Return the [x, y] coordinate for the center point of the cell that contains the specified text.  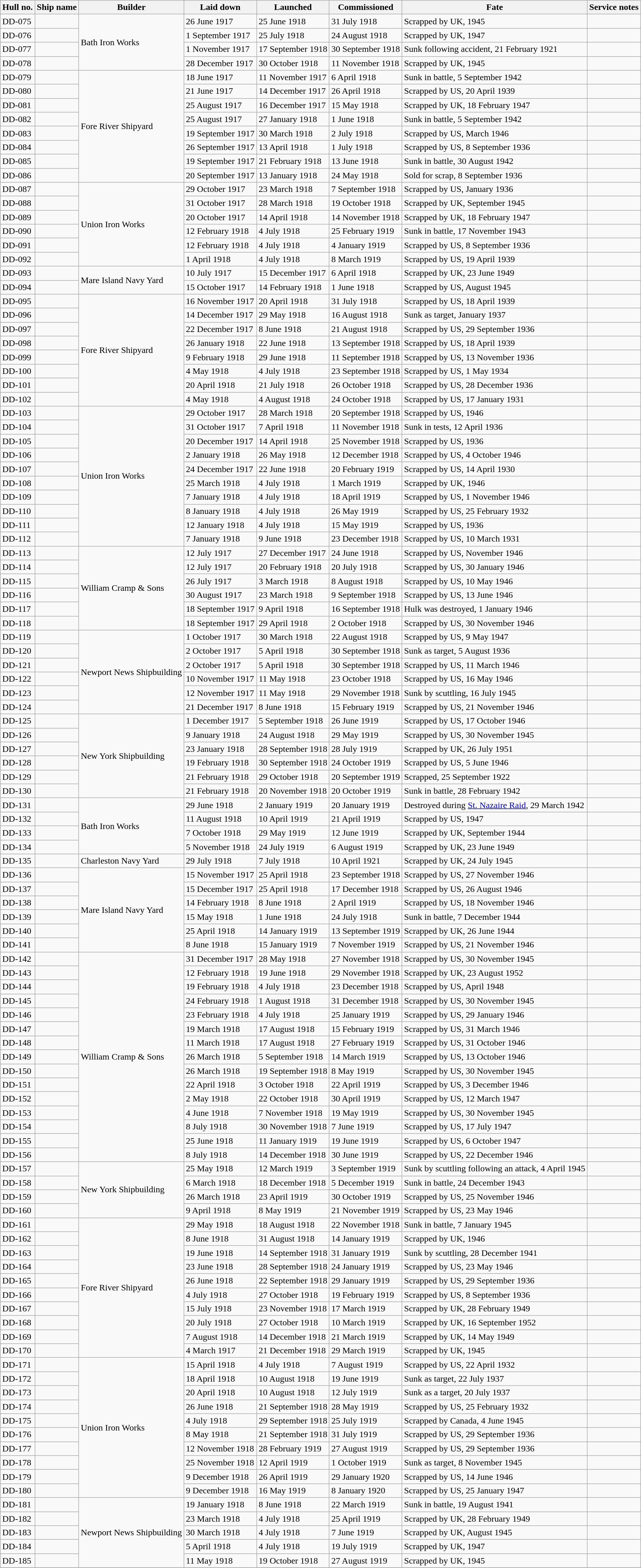
13 June 1918 [366, 161]
5 December 1919 [366, 1183]
Scrapped by US, 6 October 1947 [495, 1141]
DD-182 [18, 1519]
8 January 1920 [366, 1490]
DD-114 [18, 567]
Sunk by scuttling, 28 December 1941 [495, 1253]
25 March 1918 [220, 483]
Launched [293, 7]
DD-106 [18, 455]
28 July 1919 [366, 749]
20 February 1918 [293, 567]
Scrapped by US, 31 October 1946 [495, 1043]
Sold for scrap, 8 September 1936 [495, 175]
Scrapped by US, 29 January 1946 [495, 1015]
15 January 1919 [293, 945]
7 August 1918 [220, 1337]
DD-100 [18, 371]
14 November 1918 [366, 217]
2 May 1918 [220, 1099]
Scrapped by US, 14 April 1930 [495, 469]
DD-160 [18, 1211]
DD-128 [18, 763]
21 December 1917 [220, 707]
Sunk in battle, 19 August 1941 [495, 1504]
DD-163 [18, 1253]
21 July 1918 [293, 385]
7 July 1918 [293, 861]
DD-162 [18, 1239]
9 September 1918 [366, 595]
DD-113 [18, 553]
9 June 1918 [293, 539]
27 January 1918 [293, 119]
23 February 1918 [220, 1015]
1 November 1917 [220, 49]
DD-159 [18, 1197]
Scrapped by US, 26 August 1946 [495, 889]
30 June 1919 [366, 1155]
Sunk in battle, 24 December 1943 [495, 1183]
DD-172 [18, 1379]
DD-091 [18, 245]
DD-132 [18, 819]
16 August 1918 [366, 315]
Sunk as target, 22 July 1937 [495, 1379]
4 June 1918 [220, 1113]
16 May 1919 [293, 1490]
28 May 1919 [366, 1407]
DD-181 [18, 1504]
Sunk as target, 8 November 1945 [495, 1462]
Scrapped, 25 September 1922 [495, 777]
20 October 1919 [366, 791]
23 June 1918 [220, 1267]
11 August 1918 [220, 819]
27 February 1919 [366, 1043]
7 August 1919 [366, 1365]
Sunk following accident, 21 February 1921 [495, 49]
4 August 1918 [293, 399]
DD-092 [18, 259]
Charleston Navy Yard [131, 861]
25 February 1919 [366, 231]
DD-174 [18, 1407]
DD-095 [18, 301]
12 March 1919 [293, 1169]
Sunk in battle, 7 January 1945 [495, 1225]
15 July 1918 [220, 1309]
20 December 1917 [220, 441]
29 March 1919 [366, 1351]
DD-109 [18, 497]
21 November 1919 [366, 1211]
30 October 1918 [293, 63]
Ship name [57, 7]
19 July 1919 [366, 1547]
15 November 1917 [220, 875]
DD-104 [18, 427]
DD-138 [18, 903]
8 January 1918 [220, 511]
20 September 1919 [366, 777]
7 November 1918 [293, 1113]
DD-129 [18, 777]
DD-133 [18, 833]
Scrapped by US, April 1948 [495, 987]
13 September 1919 [366, 931]
23 October 1918 [366, 679]
DD-102 [18, 399]
Hull no. [18, 7]
Scrapped by UK, August 1945 [495, 1533]
9 February 1918 [220, 357]
Sunk in battle, 17 November 1943 [495, 231]
1 December 1917 [220, 721]
DD-107 [18, 469]
26 October 1918 [366, 385]
DD-142 [18, 959]
DD-085 [18, 161]
DD-126 [18, 735]
1 March 1919 [366, 483]
29 September 1918 [293, 1421]
Scrapped by US, 25 November 1946 [495, 1197]
DD-115 [18, 581]
DD-116 [18, 595]
1 July 1918 [366, 147]
20 September 1917 [220, 175]
DD-134 [18, 847]
21 August 1918 [366, 329]
11 March 1918 [220, 1043]
12 July 1919 [366, 1393]
DD-111 [18, 525]
DD-122 [18, 679]
22 April 1919 [366, 1085]
19 February 1919 [366, 1294]
Scrapped by UK, 24 July 1945 [495, 861]
22 December 1917 [220, 329]
30 August 1917 [220, 595]
26 May 1919 [366, 511]
DD-176 [18, 1435]
8 March 1919 [366, 259]
DD-149 [18, 1057]
Sunk as target, 5 August 1936 [495, 651]
Sunk in battle, 30 August 1942 [495, 161]
21 June 1917 [220, 91]
30 November 1918 [293, 1127]
Scrapped by US, 5 June 1946 [495, 763]
24 December 1917 [220, 469]
DD-076 [18, 35]
26 September 1917 [220, 147]
28 February 1919 [293, 1449]
DD-105 [18, 441]
25 April 1919 [366, 1519]
DD-103 [18, 413]
1 September 1917 [220, 35]
12 April 1919 [293, 1462]
DD-146 [18, 1015]
DD-147 [18, 1029]
10 November 1917 [220, 679]
12 November 1917 [220, 693]
22 March 1919 [366, 1504]
30 April 1919 [366, 1099]
26 April 1919 [293, 1476]
14 March 1919 [366, 1057]
Scrapped by US, 13 October 1946 [495, 1057]
27 November 1918 [366, 959]
16 November 1917 [220, 301]
Scrapped by US, November 1946 [495, 553]
Builder [131, 7]
2 October 1918 [366, 623]
Scrapped by UK, 23 August 1952 [495, 973]
10 March 1919 [366, 1323]
DD-083 [18, 133]
Scrapped by US, 3 December 1946 [495, 1085]
9 January 1918 [220, 735]
13 January 1918 [293, 175]
26 May 1918 [293, 455]
22 September 1918 [293, 1281]
12 January 1918 [220, 525]
DD-184 [18, 1547]
Scrapped by US, 22 December 1946 [495, 1155]
20 January 1919 [366, 805]
17 September 1918 [293, 49]
DD-118 [18, 623]
DD-167 [18, 1309]
Sunk by scuttling, 16 July 1945 [495, 693]
13 April 1918 [293, 147]
DD-117 [18, 609]
DD-156 [18, 1155]
25 May 1918 [220, 1169]
DD-143 [18, 973]
30 October 1919 [366, 1197]
23 April 1919 [293, 1197]
3 March 1918 [293, 581]
Scrapped by US, January 1936 [495, 189]
DD-123 [18, 693]
24 July 1919 [293, 847]
DD-087 [18, 189]
22 April 1918 [220, 1085]
25 January 1919 [366, 1015]
29 January 1919 [366, 1281]
DD-139 [18, 917]
12 November 1918 [220, 1449]
Sunk in battle, 7 December 1944 [495, 917]
28 December 1917 [220, 63]
20 September 1918 [366, 413]
21 April 1919 [366, 819]
DD-165 [18, 1281]
Scrapped by US, 14 June 1946 [495, 1476]
DD-110 [18, 511]
DD-119 [18, 637]
Fate [495, 7]
Sunk as target, January 1937 [495, 315]
Scrapped by US, 20 April 1939 [495, 91]
DD-145 [18, 1001]
24 October 1918 [366, 399]
Scrapped by US, 1 May 1934 [495, 371]
2 January 1919 [293, 805]
31 August 1918 [293, 1239]
DD-124 [18, 707]
24 January 1919 [366, 1267]
DD-077 [18, 49]
DD-179 [18, 1476]
DD-164 [18, 1267]
Scrapped by UK, September 1945 [495, 203]
Scrapped by US, 10 May 1946 [495, 581]
Scrapped by US, 27 November 1946 [495, 875]
DD-171 [18, 1365]
20 October 1917 [220, 217]
DD-148 [18, 1043]
22 October 1918 [293, 1099]
Scrapped by US, 17 July 1947 [495, 1127]
DD-112 [18, 539]
DD-094 [18, 287]
DD-183 [18, 1533]
29 July 1918 [220, 861]
1 October 1919 [366, 1462]
13 September 1918 [366, 343]
29 January 1920 [366, 1476]
20 February 1919 [366, 469]
Scrapped by US, 31 March 1946 [495, 1029]
DD-120 [18, 651]
26 June 1917 [220, 21]
DD-141 [18, 945]
Scrapped by US, 19 April 1939 [495, 259]
19 January 1918 [220, 1504]
4 March 1917 [220, 1351]
Service notes [614, 7]
DD-101 [18, 385]
7 September 1918 [366, 189]
DD-135 [18, 861]
DD-150 [18, 1071]
15 April 1918 [220, 1365]
Scrapped by US, 18 November 1946 [495, 903]
2 July 1918 [366, 133]
1 October 1917 [220, 637]
Scrapped by US, 22 April 1932 [495, 1365]
DD-098 [18, 343]
10 April 1921 [366, 861]
27 December 1917 [293, 553]
26 April 1918 [366, 91]
Scrapped by US, 16 May 1946 [495, 679]
Scrapped by US, 28 December 1936 [495, 385]
20 November 1918 [293, 791]
DD-155 [18, 1141]
DD-157 [18, 1169]
Scrapped by US, 13 November 1936 [495, 357]
Scrapped by US, 1946 [495, 413]
DD-082 [18, 119]
18 April 1919 [366, 497]
DD-178 [18, 1462]
Scrapped by US, 25 January 1947 [495, 1490]
DD-168 [18, 1323]
3 September 1919 [366, 1169]
15 October 1917 [220, 287]
Scrapped by US, 1947 [495, 819]
Scrapped by UK, September 1944 [495, 833]
25 July 1918 [293, 35]
Sunk in battle, 28 February 1942 [495, 791]
Scrapped by US, 30 January 1946 [495, 567]
29 October 1918 [293, 777]
Scrapped by UK, 16 September 1952 [495, 1323]
DD-136 [18, 875]
31 July 1919 [366, 1435]
Sunk in tests, 12 April 1936 [495, 427]
Scrapped by US, 13 June 1946 [495, 595]
Scrapped by US, 30 November 1946 [495, 623]
DD-173 [18, 1393]
Scrapped by US, 1 November 1946 [495, 497]
12 June 1919 [366, 833]
DD-093 [18, 273]
16 September 1918 [366, 609]
21 December 1918 [293, 1351]
29 April 1918 [293, 623]
14 September 1918 [293, 1253]
DD-154 [18, 1127]
17 March 1919 [366, 1309]
DD-144 [18, 987]
Sunk by scuttling following an attack, 4 April 1945 [495, 1169]
2 January 1918 [220, 455]
Sunk as a target, 20 July 1937 [495, 1393]
DD-161 [18, 1225]
Scrapped by UK, 14 May 1949 [495, 1337]
Scrapped by UK, 26 July 1951 [495, 749]
DD-097 [18, 329]
Scrapped by US, 11 March 1946 [495, 665]
Scrapped by US, 4 October 1946 [495, 455]
DD-125 [18, 721]
31 December 1918 [366, 1001]
4 January 1919 [366, 245]
DD-185 [18, 1561]
15 May 1919 [366, 525]
10 April 1919 [293, 819]
11 January 1919 [293, 1141]
3 October 1918 [293, 1085]
Commissioned [366, 7]
7 November 1919 [366, 945]
23 January 1918 [220, 749]
DD-153 [18, 1113]
24 May 1918 [366, 175]
DD-084 [18, 147]
Laid down [220, 7]
22 November 1918 [366, 1225]
24 June 1918 [366, 553]
DD-140 [18, 931]
DD-088 [18, 203]
18 December 1918 [293, 1183]
Scrapped by US, 9 May 1947 [495, 637]
5 November 1918 [220, 847]
26 July 1917 [220, 581]
Scrapped by US, 10 March 1931 [495, 539]
DD-081 [18, 105]
DD-080 [18, 91]
11 November 1917 [293, 77]
DD-090 [18, 231]
1 April 1918 [220, 259]
7 April 1918 [293, 427]
Scrapped by US, 17 October 1946 [495, 721]
DD-078 [18, 63]
17 December 1918 [366, 889]
19 May 1919 [366, 1113]
DD-130 [18, 791]
Hulk was destroyed, 1 January 1946 [495, 609]
16 December 1917 [293, 105]
11 September 1918 [366, 357]
6 August 1919 [366, 847]
18 April 1918 [220, 1379]
26 June 1919 [366, 721]
Scrapped by US, 12 March 1947 [495, 1099]
DD-127 [18, 749]
DD-099 [18, 357]
DD-152 [18, 1099]
Scrapped by US, August 1945 [495, 287]
19 March 1918 [220, 1029]
24 July 1918 [366, 917]
DD-170 [18, 1351]
DD-079 [18, 77]
6 March 1918 [220, 1183]
10 July 1917 [220, 273]
DD-121 [18, 665]
2 April 1919 [366, 903]
Scrapped by UK, 26 June 1944 [495, 931]
1 August 1918 [293, 1001]
25 July 1919 [366, 1421]
24 October 1919 [366, 763]
DD-108 [18, 483]
DD-180 [18, 1490]
DD-086 [18, 175]
Scrapped by US, 17 January 1931 [495, 399]
7 October 1918 [220, 833]
23 November 1918 [293, 1309]
DD-177 [18, 1449]
DD-096 [18, 315]
8 August 1918 [366, 581]
DD-151 [18, 1085]
31 December 1917 [220, 959]
DD-089 [18, 217]
Destroyed during St. Nazaire Raid, 29 March 1942 [495, 805]
19 September 1918 [293, 1071]
12 December 1918 [366, 455]
Scrapped by US, March 1946 [495, 133]
Scrapped by Canada, 4 June 1945 [495, 1421]
18 June 1917 [220, 77]
26 January 1918 [220, 343]
DD-131 [18, 805]
DD-137 [18, 889]
DD-075 [18, 21]
18 August 1918 [293, 1225]
28 May 1918 [293, 959]
DD-158 [18, 1183]
DD-169 [18, 1337]
24 February 1918 [220, 1001]
DD-175 [18, 1421]
31 January 1919 [366, 1253]
22 August 1918 [366, 637]
21 March 1919 [366, 1337]
DD-166 [18, 1294]
8 May 1918 [220, 1435]
